Find where the given text appears and provide that cell's center as [x, y] coordinate. 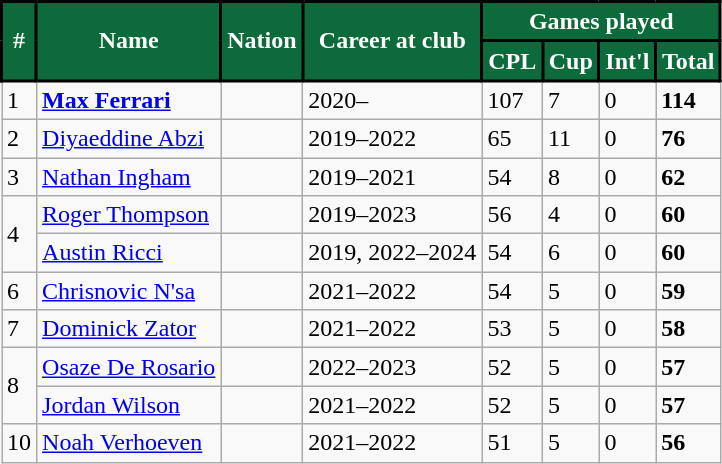
Career at club [392, 42]
59 [688, 291]
2019–2023 [392, 215]
107 [512, 100]
11 [570, 138]
65 [512, 138]
2019, 2022–2024 [392, 253]
53 [512, 329]
10 [20, 443]
Osaze De Rosario [129, 367]
Jordan Wilson [129, 405]
Nathan Ingham [129, 177]
# [20, 42]
Int'l [628, 61]
76 [688, 138]
Diyaeddine Abzi [129, 138]
Name [129, 42]
Roger Thompson [129, 215]
Cup [570, 61]
Nation [262, 42]
2019–2022 [392, 138]
Games played [602, 22]
2019–2021 [392, 177]
2 [20, 138]
2020– [392, 100]
Noah Verhoeven [129, 443]
Austin Ricci [129, 253]
114 [688, 100]
3 [20, 177]
58 [688, 329]
2022–2023 [392, 367]
1 [20, 100]
Chrisnovic N'sa [129, 291]
62 [688, 177]
CPL [512, 61]
Dominick Zator [129, 329]
Max Ferrari [129, 100]
Total [688, 61]
51 [512, 443]
